Return the (x, y) coordinate for the center point of the cell that contains the specified text.  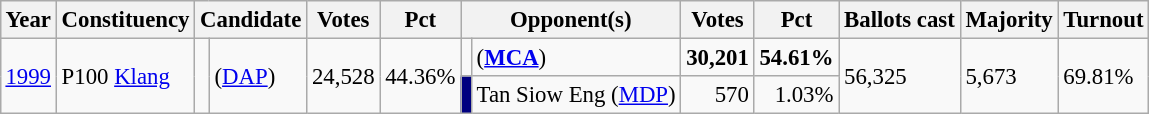
Candidate (251, 20)
Year (28, 20)
5,673 (1009, 76)
69.81% (1104, 76)
Tan Siow Eng (MDP) (576, 95)
Opponent(s) (571, 20)
1999 (28, 76)
(DAP) (258, 76)
Turnout (1104, 20)
1.03% (796, 95)
30,201 (718, 57)
44.36% (420, 76)
P100 Klang (125, 76)
Ballots cast (900, 20)
(MCA) (576, 57)
56,325 (900, 76)
24,528 (344, 76)
570 (718, 95)
54.61% (796, 57)
Majority (1009, 20)
Constituency (125, 20)
